Extract the [x, y] coordinate from the center of the cell holding the provided text.  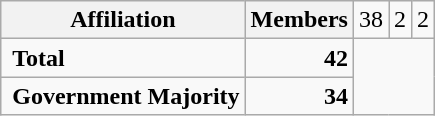
Government Majority [123, 96]
Affiliation [123, 20]
34 [299, 96]
Members [299, 20]
42 [299, 58]
Total [123, 58]
38 [370, 20]
